Search for the cell housing the specified text and yield its (x, y) center coordinate. 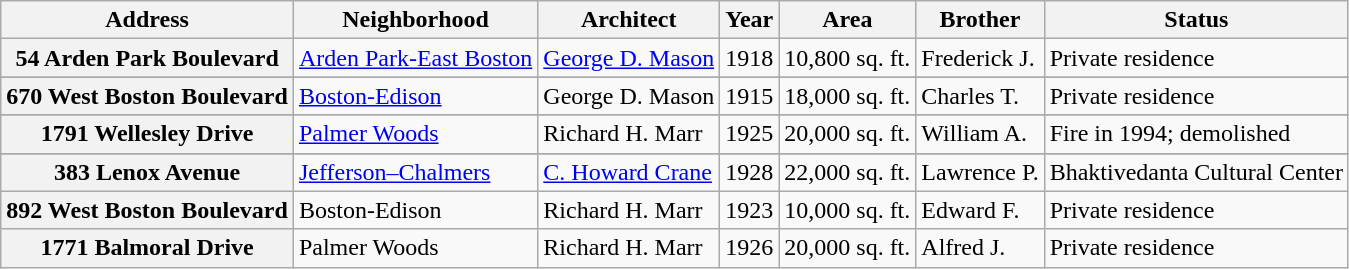
1928 (750, 172)
383 Lenox Avenue (148, 172)
1926 (750, 248)
Architect (629, 20)
Arden Park-East Boston (415, 58)
Bhaktivedanta Cultural Center (1196, 172)
1771 Balmoral Drive (148, 248)
Neighborhood (415, 20)
Alfred J. (980, 248)
1915 (750, 96)
1918 (750, 58)
10,000 sq. ft. (848, 210)
1925 (750, 134)
Status (1196, 20)
Edward F. (980, 210)
Frederick J. (980, 58)
1923 (750, 210)
54 Arden Park Boulevard (148, 58)
Lawrence P. (980, 172)
Jefferson–Chalmers (415, 172)
Year (750, 20)
C. Howard Crane (629, 172)
10,800 sq. ft. (848, 58)
1791 Wellesley Drive (148, 134)
Charles T. (980, 96)
18,000 sq. ft. (848, 96)
Brother (980, 20)
Fire in 1994; demolished (1196, 134)
670 West Boston Boulevard (148, 96)
22,000 sq. ft. (848, 172)
Area (848, 20)
Address (148, 20)
892 West Boston Boulevard (148, 210)
William A. (980, 134)
